Find where the given text appears and provide that cell's center as [X, Y] coordinate. 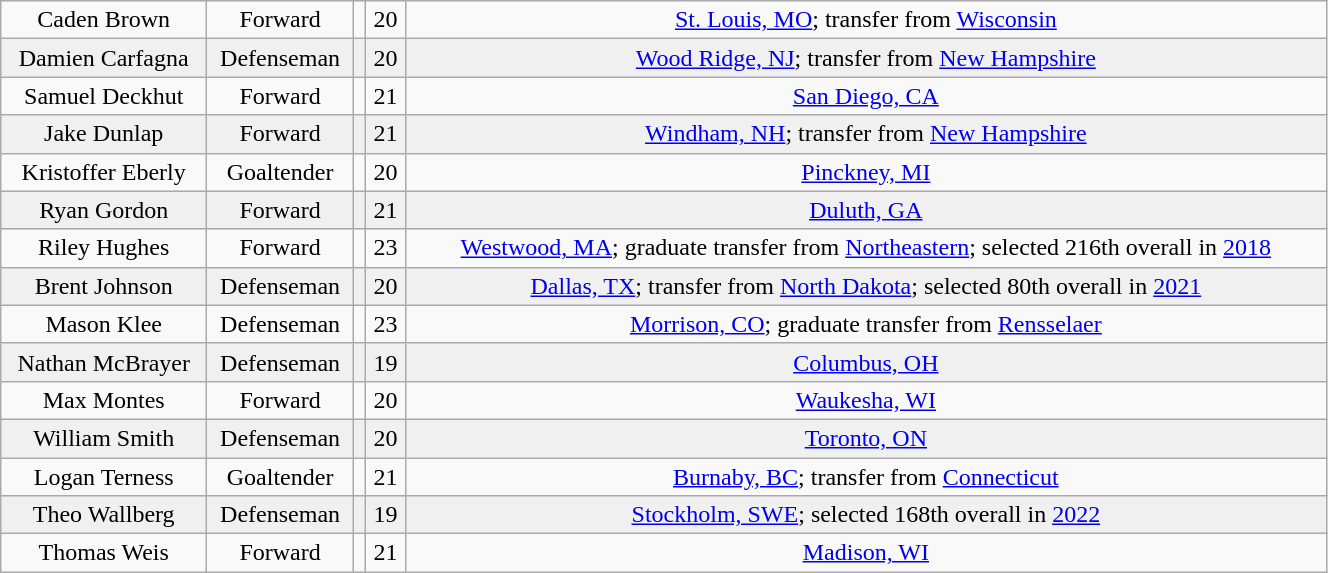
Kristoffer Eberly [104, 172]
Samuel Deckhut [104, 96]
Max Montes [104, 400]
Westwood, MA; graduate transfer from Northeastern; selected 216th overall in 2018 [866, 248]
Logan Terness [104, 477]
Theo Wallberg [104, 515]
Waukesha, WI [866, 400]
Nathan McBrayer [104, 362]
Madison, WI [866, 553]
Caden Brown [104, 20]
Pinckney, MI [866, 172]
Toronto, ON [866, 438]
Windham, NH; transfer from New Hampshire [866, 134]
Stockholm, SWE; selected 168th overall in 2022 [866, 515]
Thomas Weis [104, 553]
Duluth, GA [866, 210]
Damien Carfagna [104, 58]
Jake Dunlap [104, 134]
Wood Ridge, NJ; transfer from New Hampshire [866, 58]
St. Louis, MO; transfer from Wisconsin [866, 20]
Ryan Gordon [104, 210]
Mason Klee [104, 324]
William Smith [104, 438]
Burnaby, BC; transfer from Connecticut [866, 477]
Columbus, OH [866, 362]
Morrison, CO; graduate transfer from Rensselaer [866, 324]
Dallas, TX; transfer from North Dakota; selected 80th overall in 2021 [866, 286]
Riley Hughes [104, 248]
San Diego, CA [866, 96]
Brent Johnson [104, 286]
